Determine the [X, Y] coordinate at the center of the cell enclosing the given text.  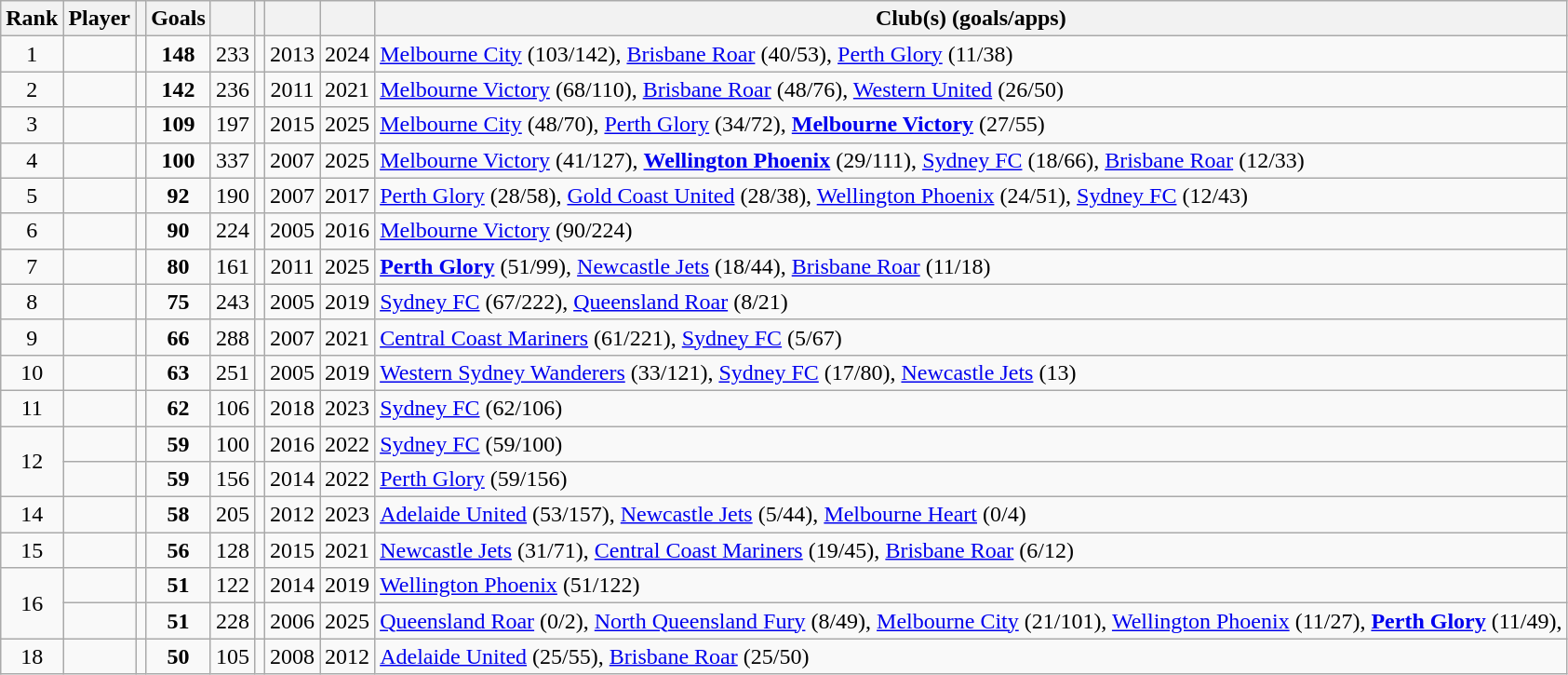
Wellington Phoenix (51/122) [972, 586]
Queensland Roar (0/2), North Queensland Fury (8/49), Melbourne City (21/101), Wellington Phoenix (11/27), Perth Glory (11/49), [972, 621]
Rank [32, 19]
288 [233, 337]
Western Sydney Wanderers (33/121), Sydney FC (17/80), Newcastle Jets (13) [972, 372]
66 [179, 337]
128 [233, 550]
228 [233, 621]
Goals [179, 19]
106 [233, 408]
5 [32, 196]
156 [233, 479]
205 [233, 515]
15 [32, 550]
62 [179, 408]
Adelaide United (53/157), Newcastle Jets (5/44), Melbourne Heart (0/4) [972, 515]
Melbourne Victory (68/110), Brisbane Roar (48/76), Western United (26/50) [972, 89]
243 [233, 302]
11 [32, 408]
Perth Glory (59/156) [972, 479]
92 [179, 196]
7 [32, 266]
Newcastle Jets (31/71), Central Coast Mariners (19/45), Brisbane Roar (6/12) [972, 550]
4 [32, 160]
Club(s) (goals/apps) [972, 19]
Perth Glory (28/58), Gold Coast United (28/38), Wellington Phoenix (24/51), Sydney FC (12/43) [972, 196]
142 [179, 89]
10 [32, 372]
Player [100, 19]
Adelaide United (25/55), Brisbane Roar (25/50) [972, 656]
Sydney FC (67/222), Queensland Roar (8/21) [972, 302]
Sydney FC (59/100) [972, 444]
122 [233, 586]
18 [32, 656]
197 [233, 125]
251 [233, 372]
90 [179, 231]
2 [32, 89]
Melbourne Victory (41/127), Wellington Phoenix (29/111), Sydney FC (18/66), Brisbane Roar (12/33) [972, 160]
56 [179, 550]
Central Coast Mariners (61/221), Sydney FC (5/67) [972, 337]
2013 [292, 54]
63 [179, 372]
Sydney FC (62/106) [972, 408]
105 [233, 656]
12 [32, 462]
Melbourne City (48/70), Perth Glory (34/72), Melbourne Victory (27/55) [972, 125]
2006 [292, 621]
80 [179, 266]
2018 [292, 408]
3 [32, 125]
2024 [348, 54]
161 [233, 266]
75 [179, 302]
2017 [348, 196]
190 [233, 196]
8 [32, 302]
9 [32, 337]
16 [32, 603]
Melbourne City (103/142), Brisbane Roar (40/53), Perth Glory (11/38) [972, 54]
2008 [292, 656]
58 [179, 515]
6 [32, 231]
14 [32, 515]
224 [233, 231]
Perth Glory (51/99), Newcastle Jets (18/44), Brisbane Roar (11/18) [972, 266]
236 [233, 89]
337 [233, 160]
Melbourne Victory (90/224) [972, 231]
109 [179, 125]
50 [179, 656]
148 [179, 54]
233 [233, 54]
1 [32, 54]
